Identify which cell holds the provided text, then report its [x, y] central coordinate. 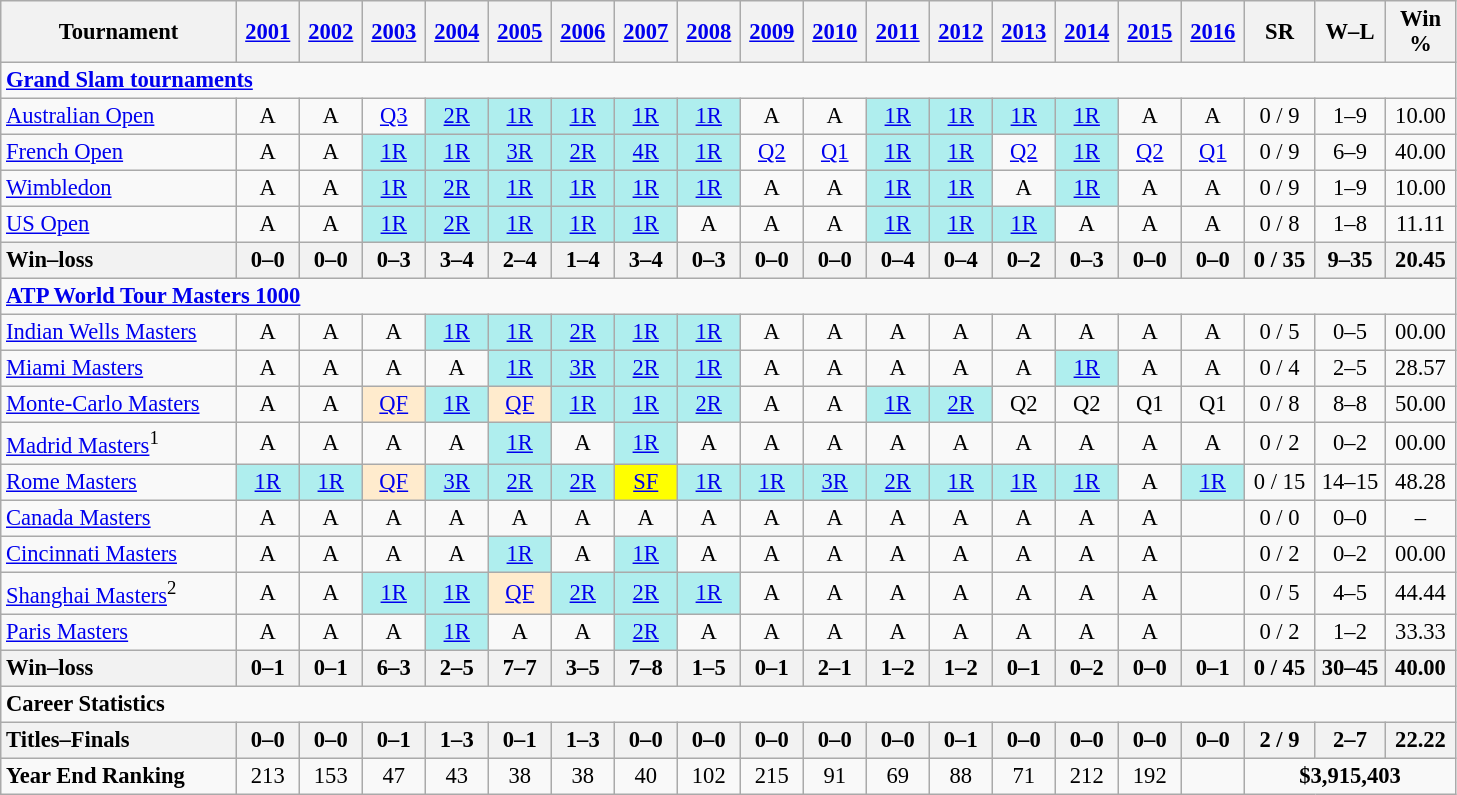
Madrid Masters1 [119, 443]
91 [834, 776]
6–9 [1350, 152]
2006 [582, 32]
212 [1086, 776]
33.33 [1420, 632]
40 [646, 776]
28.57 [1420, 368]
2004 [456, 32]
Career Statistics [728, 704]
Q3 [394, 116]
2003 [394, 32]
11.11 [1420, 224]
ATP World Tour Masters 1000 [728, 296]
213 [268, 776]
30–45 [1350, 668]
0 / 4 [1279, 368]
102 [708, 776]
0 / 45 [1279, 668]
2011 [898, 32]
2012 [960, 32]
Australian Open [119, 116]
US Open [119, 224]
2001 [268, 32]
48.28 [1420, 482]
Canada Masters [119, 518]
Titles–Finals [119, 740]
192 [1150, 776]
Win % [1420, 32]
9–35 [1350, 260]
4–5 [1350, 593]
4R [646, 152]
215 [772, 776]
1–5 [708, 668]
2013 [1024, 32]
2–7 [1350, 740]
153 [330, 776]
2–4 [520, 260]
2002 [330, 32]
22.22 [1420, 740]
8–8 [1350, 404]
French Open [119, 152]
W–L [1350, 32]
Paris Masters [119, 632]
Miami Masters [119, 368]
69 [898, 776]
47 [394, 776]
0–5 [1350, 332]
SF [646, 482]
Shanghai Masters2 [119, 593]
88 [960, 776]
SR [1279, 32]
2010 [834, 32]
2007 [646, 32]
Wimbledon [119, 188]
50.00 [1420, 404]
0 / 35 [1279, 260]
2014 [1086, 32]
0 / 15 [1279, 482]
– [1420, 518]
2016 [1212, 32]
3–5 [582, 668]
Tournament [119, 32]
0 / 0 [1279, 518]
1–4 [582, 260]
1–8 [1350, 224]
2008 [708, 32]
2009 [772, 32]
6–3 [394, 668]
Monte-Carlo Masters [119, 404]
2015 [1150, 32]
44.44 [1420, 593]
Cincinnati Masters [119, 554]
Indian Wells Masters [119, 332]
7–8 [646, 668]
Grand Slam tournaments [728, 80]
7–7 [520, 668]
20.45 [1420, 260]
14–15 [1350, 482]
$3,915,403 [1350, 776]
2 / 9 [1279, 740]
Rome Masters [119, 482]
43 [456, 776]
2–1 [834, 668]
71 [1024, 776]
2005 [520, 32]
Year End Ranking [119, 776]
